From the cell containing the given text, extract its center point as [X, Y] coordinate. 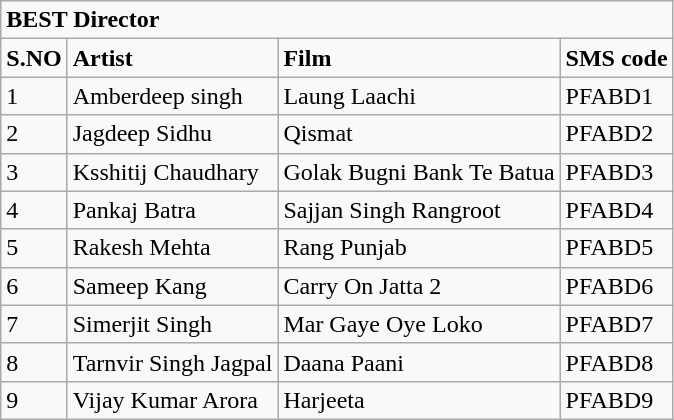
BEST Director [337, 20]
Artist [172, 58]
Tarnvir Singh Jagpal [172, 362]
Qismat [419, 134]
PFABD7 [616, 324]
Jagdeep Sidhu [172, 134]
Daana Paani [419, 362]
PFABD1 [616, 96]
Laung Laachi [419, 96]
Pankaj Batra [172, 210]
PFABD9 [616, 400]
Sameep Kang [172, 286]
5 [34, 248]
PFABD8 [616, 362]
Ksshitij Chaudhary [172, 172]
PFABD4 [616, 210]
Rakesh Mehta [172, 248]
Amberdeep singh [172, 96]
Simerjit Singh [172, 324]
S.NO [34, 58]
SMS code [616, 58]
3 [34, 172]
Carry On Jatta 2 [419, 286]
4 [34, 210]
Rang Punjab [419, 248]
1 [34, 96]
6 [34, 286]
Harjeeta [419, 400]
Golak Bugni Bank Te Batua [419, 172]
Sajjan Singh Rangroot [419, 210]
PFABD5 [616, 248]
Film [419, 58]
7 [34, 324]
Vijay Kumar Arora [172, 400]
8 [34, 362]
PFABD3 [616, 172]
9 [34, 400]
PFABD2 [616, 134]
PFABD6 [616, 286]
Mar Gaye Oye Loko [419, 324]
2 [34, 134]
